Output the [X, Y] coordinate of the center of the cell containing the given text.  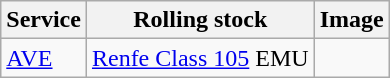
Rolling stock [200, 20]
Service [44, 20]
AVE [44, 58]
Image [352, 20]
Renfe Class 105 EMU [200, 58]
